Extract the [x, y] coordinate from the center of the cell holding the provided text.  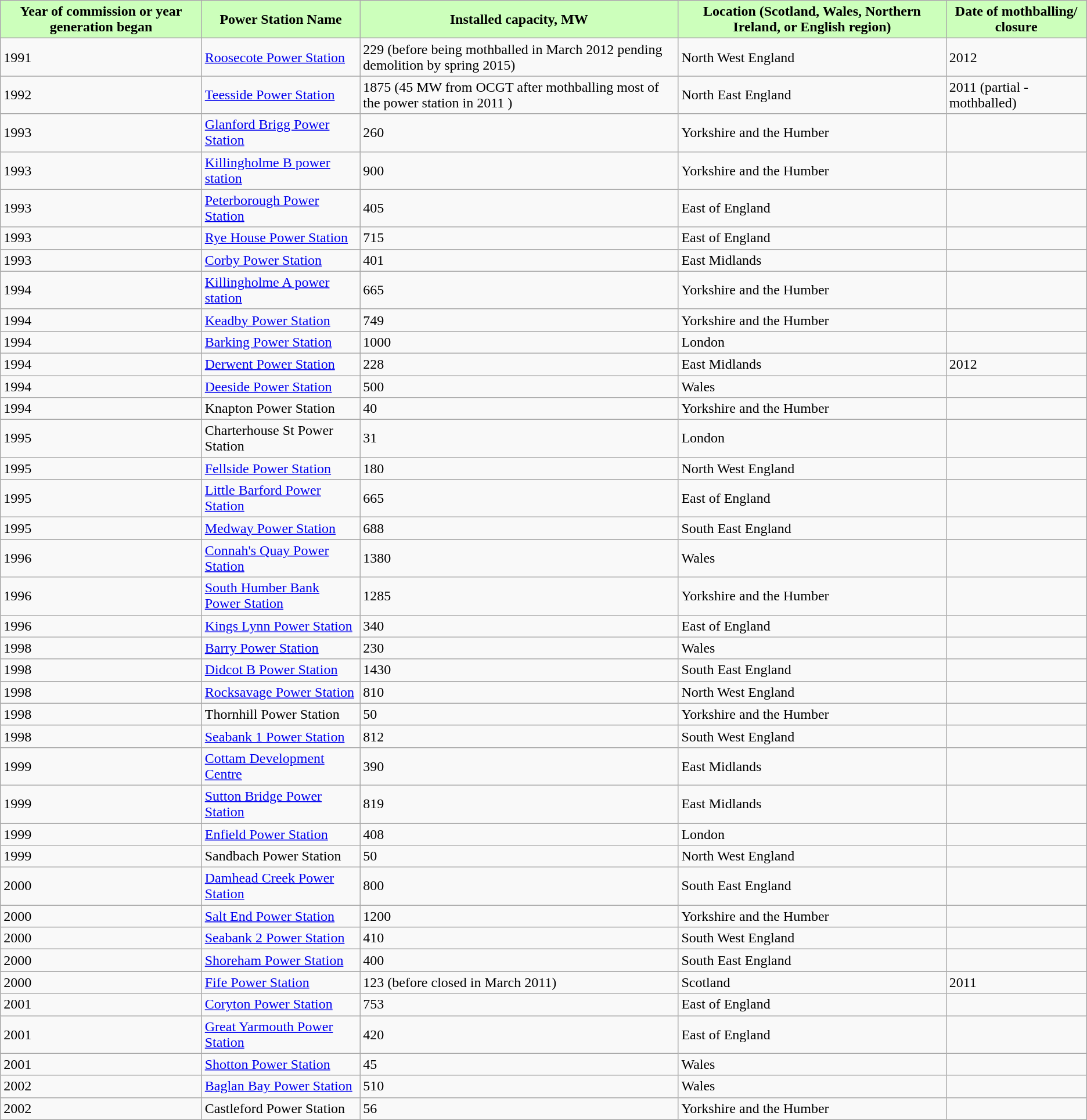
1875 (45 MW from OCGT after mothballing most of the power station in 2011 ) [519, 95]
1380 [519, 559]
Power Station Name [280, 20]
Cottam Development Centre [280, 766]
228 [519, 364]
Seabank 2 Power Station [280, 938]
420 [519, 1035]
Sutton Bridge Power Station [280, 804]
753 [519, 1004]
Roosecote Power Station [280, 57]
31 [519, 439]
1000 [519, 342]
229 (before being mothballed in March 2012 pending demolition by spring 2015) [519, 57]
510 [519, 1086]
Rye House Power Station [280, 238]
Connah's Quay Power Station [280, 559]
Barking Power Station [280, 342]
Baglan Bay Power Station [280, 1086]
Teesside Power Station [280, 95]
Year of commission or year generation began [101, 20]
Sandbach Power Station [280, 856]
Little Barford Power Station [280, 498]
1430 [519, 670]
749 [519, 320]
Rocksavage Power Station [280, 692]
Installed capacity, MW [519, 20]
819 [519, 804]
Fife Power Station [280, 982]
260 [519, 132]
408 [519, 834]
Scotland [812, 982]
Corby Power Station [280, 260]
410 [519, 938]
1200 [519, 916]
Derwent Power Station [280, 364]
North East England [812, 95]
1285 [519, 596]
Damhead Creek Power Station [280, 886]
Killingholme B power station [280, 171]
390 [519, 766]
401 [519, 260]
810 [519, 692]
Date of mothballing/ closure [1016, 20]
Great Yarmouth Power Station [280, 1035]
Fellside Power Station [280, 469]
2011 (partial - mothballed) [1016, 95]
1991 [101, 57]
900 [519, 171]
Keadby Power Station [280, 320]
Medway Power Station [280, 528]
Knapton Power Station [280, 409]
180 [519, 469]
Glanford Brigg Power Station [280, 132]
340 [519, 626]
Barry Power Station [280, 648]
Deeside Power Station [280, 386]
Enfield Power Station [280, 834]
812 [519, 736]
1992 [101, 95]
715 [519, 238]
400 [519, 960]
South Humber Bank Power Station [280, 596]
Castleford Power Station [280, 1108]
45 [519, 1064]
Location (Scotland, Wales, Northern Ireland, or English region) [812, 20]
Killingholme A power station [280, 290]
Salt End Power Station [280, 916]
230 [519, 648]
500 [519, 386]
Thornhill Power Station [280, 714]
123 (before closed in March 2011) [519, 982]
Charterhouse St Power Station [280, 439]
Shotton Power Station [280, 1064]
Shoreham Power Station [280, 960]
Seabank 1 Power Station [280, 736]
Peterborough Power Station [280, 208]
800 [519, 886]
688 [519, 528]
Coryton Power Station [280, 1004]
40 [519, 409]
405 [519, 208]
Didcot B Power Station [280, 670]
Kings Lynn Power Station [280, 626]
56 [519, 1108]
2011 [1016, 982]
